Extract the (x, y) coordinate from the center of the cell holding the provided text.  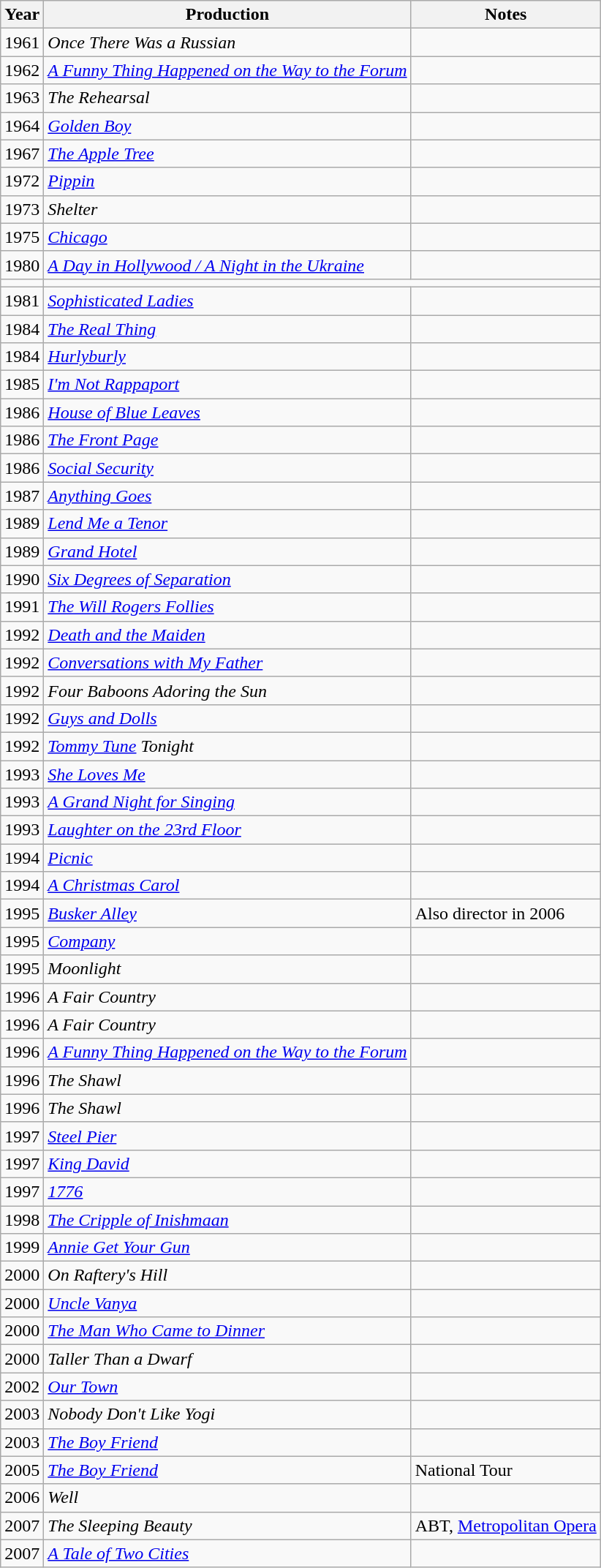
Picnic (227, 858)
1980 (22, 265)
1987 (22, 496)
Notes (506, 15)
Chicago (227, 237)
The Man Who Came to Dinner (227, 1331)
1972 (22, 181)
The Rehearsal (227, 98)
Also director in 2006 (506, 913)
1973 (22, 209)
Company (227, 941)
Conversations with My Father (227, 663)
Laughter on the 23rd Floor (227, 830)
1999 (22, 1248)
1964 (22, 126)
Taller Than a Dwarf (227, 1359)
She Loves Me (227, 774)
Grand Hotel (227, 551)
Nobody Don't Like Yogi (227, 1414)
A Tale of Two Cities (227, 1553)
2005 (22, 1470)
Golden Boy (227, 126)
ABT, Metropolitan Opera (506, 1526)
Hurlyburly (227, 357)
1985 (22, 385)
Well (227, 1498)
The Real Thing (227, 328)
Social Security (227, 468)
Uncle Vanya (227, 1303)
Moonlight (227, 969)
Pippin (227, 181)
National Tour (506, 1470)
2002 (22, 1387)
On Raftery's Hill (227, 1275)
A Grand Night for Singing (227, 802)
Death and the Maiden (227, 635)
Shelter (227, 209)
1967 (22, 154)
1981 (22, 301)
The Front Page (227, 440)
Guys and Dolls (227, 718)
1963 (22, 98)
Production (227, 15)
I'm Not Rappaport (227, 385)
Sophisticated Ladies (227, 301)
A Day in Hollywood / A Night in the Ukraine (227, 265)
The Sleeping Beauty (227, 1526)
King David (227, 1164)
1961 (22, 42)
1991 (22, 607)
Anything Goes (227, 496)
Once There Was a Russian (227, 42)
A Christmas Carol (227, 886)
Busker Alley (227, 913)
Tommy Tune Tonight (227, 746)
Our Town (227, 1387)
Year (22, 15)
Six Degrees of Separation (227, 579)
Steel Pier (227, 1136)
House of Blue Leaves (227, 412)
The Apple Tree (227, 154)
The Will Rogers Follies (227, 607)
The Cripple of Inishmaan (227, 1219)
1962 (22, 70)
2006 (22, 1498)
1776 (227, 1191)
1998 (22, 1219)
1975 (22, 237)
Lend Me a Tenor (227, 524)
Four Baboons Adoring the Sun (227, 690)
1990 (22, 579)
Annie Get Your Gun (227, 1248)
